Pinpoint the cell where the given text exists, returning its [x, y] midpoint coordinate. 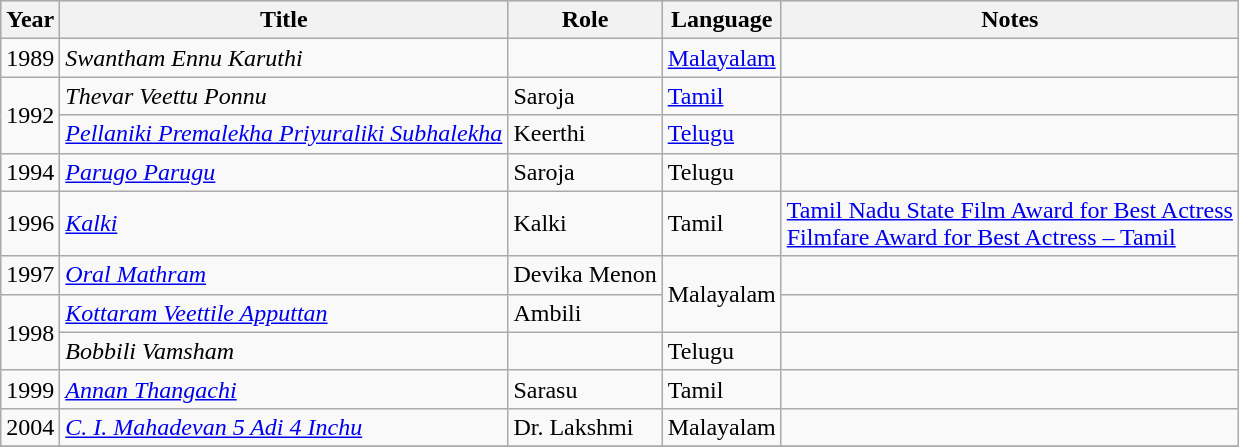
Bobbili Vamsham [284, 351]
1999 [30, 389]
Devika Menon [585, 275]
Title [284, 20]
Year [30, 20]
Tamil Nadu State Film Award for Best ActressFilmfare Award for Best Actress – Tamil [1010, 224]
Thevar Veettu Ponnu [284, 96]
1989 [30, 58]
Pellaniki Premalekha Priyuraliki Subhalekha [284, 134]
1997 [30, 275]
Annan Thangachi [284, 389]
Language [722, 20]
Keerthi [585, 134]
2004 [30, 427]
C. I. Mahadevan 5 Adi 4 Inchu [284, 427]
Kottaram Veettile Apputtan [284, 313]
Oral Mathram [284, 275]
Swantham Ennu Karuthi [284, 58]
Dr. Lakshmi [585, 427]
Ambili [585, 313]
Notes [1010, 20]
Parugo Parugu [284, 172]
1996 [30, 224]
Role [585, 20]
1998 [30, 332]
1994 [30, 172]
1992 [30, 115]
Sarasu [585, 389]
